Locate the cell with the specified text and output its [X, Y] center coordinate. 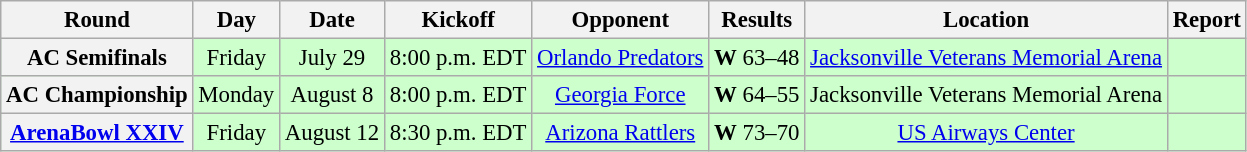
AC Semifinals [97, 58]
Orlando Predators [620, 58]
Arizona Rattlers [620, 133]
Location [986, 20]
ArenaBowl XXIV [97, 133]
Results [757, 20]
8:30 p.m. EDT [458, 133]
Opponent [620, 20]
AC Championship [97, 95]
W 73–70 [757, 133]
August 8 [332, 95]
W 64–55 [757, 95]
August 12 [332, 133]
Georgia Force [620, 95]
July 29 [332, 58]
US Airways Center [986, 133]
Monday [236, 95]
W 63–48 [757, 58]
Round [97, 20]
Kickoff [458, 20]
Day [236, 20]
Report [1206, 20]
Date [332, 20]
